Determine the (x, y) coordinate at the center of the cell enclosing the given text.  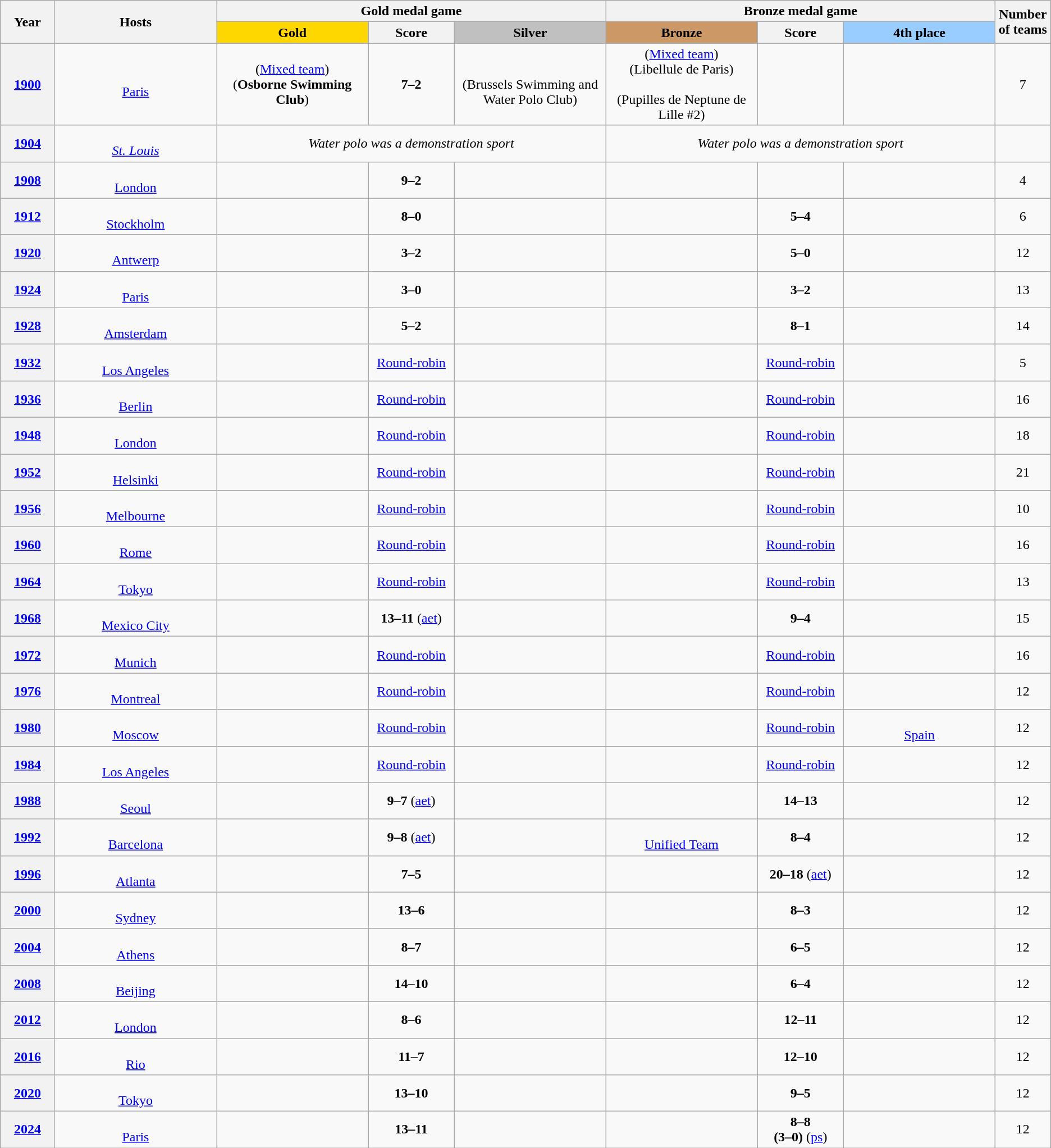
3–0 (412, 290)
Beijing (136, 984)
9–2 (412, 180)
Spain (920, 728)
Bronze (682, 33)
8–3 (801, 911)
Rio (136, 1056)
1908 (28, 180)
2004 (28, 946)
4 (1023, 180)
Melbourne (136, 509)
2024 (28, 1129)
13–11 (412, 1129)
(Brussels Swimming and Water Polo Club) (531, 84)
13–11 (aet) (412, 619)
12–11 (801, 1019)
6–4 (801, 984)
Stockholm (136, 217)
9–8 (aet) (412, 838)
1904 (28, 144)
Moscow (136, 728)
7–5 (412, 873)
13–10 (412, 1094)
Seoul (136, 801)
1964 (28, 582)
1976 (28, 692)
4th place (920, 33)
St. Louis (136, 144)
2016 (28, 1056)
(Mixed team)(Libellule de Paris)(Pupilles de Neptune de Lille #2) (682, 84)
1900 (28, 84)
Antwerp (136, 253)
Munich (136, 655)
5–2 (412, 326)
Helsinki (136, 472)
14–13 (801, 801)
Number of teams (1023, 22)
Bronze medal game (801, 11)
11–7 (412, 1056)
1956 (28, 509)
2000 (28, 911)
6–5 (801, 946)
8–0 (412, 217)
1960 (28, 546)
5 (1023, 363)
1972 (28, 655)
Atlanta (136, 873)
Year (28, 22)
Rome (136, 546)
1968 (28, 619)
1912 (28, 217)
2012 (28, 1019)
5–4 (801, 217)
8–7 (412, 946)
1988 (28, 801)
Barcelona (136, 838)
(Mixed team)(Osborne Swimming Club) (293, 84)
1924 (28, 290)
Silver (531, 33)
9–4 (801, 619)
8–6 (412, 1019)
8–4 (801, 838)
1996 (28, 873)
Mexico City (136, 619)
15 (1023, 619)
1984 (28, 765)
7–2 (412, 84)
1936 (28, 399)
1948 (28, 436)
18 (1023, 436)
6 (1023, 217)
1928 (28, 326)
13–6 (412, 911)
12–10 (801, 1056)
Gold medal game (411, 11)
2008 (28, 984)
14–10 (412, 984)
21 (1023, 472)
2020 (28, 1094)
9–5 (801, 1094)
Hosts (136, 22)
1932 (28, 363)
8–8(3–0) (ps) (801, 1129)
5–0 (801, 253)
1920 (28, 253)
Montreal (136, 692)
1952 (28, 472)
Sydney (136, 911)
10 (1023, 509)
Unified Team (682, 838)
14 (1023, 326)
7 (1023, 84)
Gold (293, 33)
Berlin (136, 399)
8–1 (801, 326)
1980 (28, 728)
Amsterdam (136, 326)
9–7 (aet) (412, 801)
Athens (136, 946)
20–18 (aet) (801, 873)
1992 (28, 838)
